Return the [x, y] coordinate for the center point of the cell that contains the specified text.  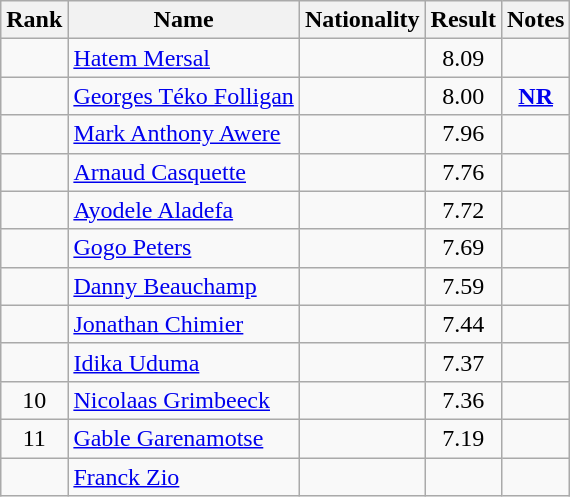
Notes [535, 20]
Ayodele Aladefa [184, 210]
7.37 [463, 362]
Hatem Mersal [184, 58]
NR [535, 96]
Gogo Peters [184, 248]
Idika Uduma [184, 362]
7.59 [463, 286]
7.44 [463, 324]
8.09 [463, 58]
Mark Anthony Awere [184, 134]
Arnaud Casquette [184, 172]
7.19 [463, 438]
Georges Téko Folligan [184, 96]
Nationality [362, 20]
11 [34, 438]
Jonathan Chimier [184, 324]
Rank [34, 20]
7.76 [463, 172]
7.72 [463, 210]
7.69 [463, 248]
Danny Beauchamp [184, 286]
10 [34, 400]
Franck Zio [184, 477]
7.96 [463, 134]
8.00 [463, 96]
Gable Garenamotse [184, 438]
7.36 [463, 400]
Nicolaas Grimbeeck [184, 400]
Result [463, 20]
Name [184, 20]
